Scan for the cell matching the given text and deliver its (X, Y) coordinate at center. 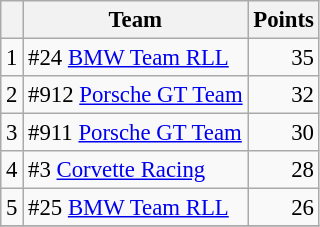
#3 Corvette Racing (136, 170)
#24 BMW Team RLL (136, 58)
3 (12, 133)
#911 Porsche GT Team (136, 133)
#912 Porsche GT Team (136, 95)
4 (12, 170)
1 (12, 58)
2 (12, 95)
Points (284, 20)
32 (284, 95)
#25 BMW Team RLL (136, 208)
35 (284, 58)
26 (284, 208)
28 (284, 170)
5 (12, 208)
30 (284, 133)
Team (136, 20)
